For the text-containing cell, return its midpoint in (x, y) coordinate format. 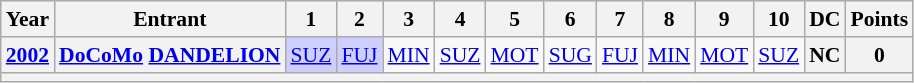
DC (824, 19)
3 (408, 19)
DoCoMo DANDELION (170, 55)
5 (515, 19)
0 (879, 55)
2002 (28, 55)
9 (724, 19)
Points (879, 19)
6 (570, 19)
8 (669, 19)
7 (620, 19)
4 (460, 19)
Year (28, 19)
SUG (570, 55)
10 (778, 19)
NC (824, 55)
Entrant (170, 19)
2 (359, 19)
1 (310, 19)
